From the cell containing the given text, extract its center point as (X, Y) coordinate. 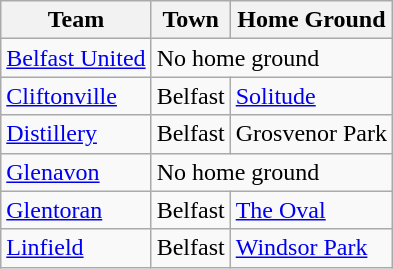
Windsor Park (311, 248)
Linfield (76, 248)
Glentoran (76, 210)
Town (190, 20)
Cliftonville (76, 96)
Team (76, 20)
Distillery (76, 134)
Grosvenor Park (311, 134)
The Oval (311, 210)
Solitude (311, 96)
Glenavon (76, 172)
Home Ground (311, 20)
Belfast United (76, 58)
